Return [X, Y] of the center of cell containing provided text 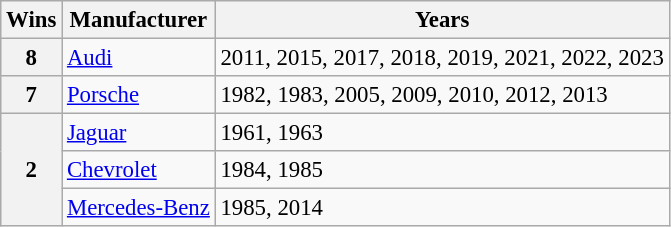
1982, 1983, 2005, 2009, 2010, 2012, 2013 [442, 95]
Wins [32, 20]
2 [32, 170]
2011, 2015, 2017, 2018, 2019, 2021, 2022, 2023 [442, 58]
1961, 1963 [442, 133]
Manufacturer [139, 20]
Chevrolet [139, 170]
Years [442, 20]
1985, 2014 [442, 208]
Mercedes-Benz [139, 208]
1984, 1985 [442, 170]
Jaguar [139, 133]
Porsche [139, 95]
7 [32, 95]
Audi [139, 58]
8 [32, 58]
